Pinpoint the cell where the given text exists, returning its (x, y) midpoint coordinate. 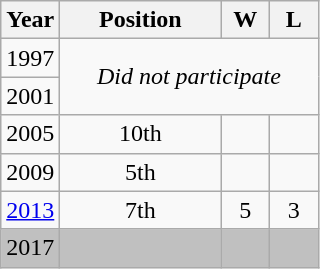
W (246, 20)
7th (140, 210)
L (294, 20)
2017 (30, 248)
Year (30, 20)
Did not participate (189, 77)
2001 (30, 96)
3 (294, 210)
2013 (30, 210)
1997 (30, 58)
2009 (30, 172)
Position (140, 20)
5th (140, 172)
2005 (30, 134)
10th (140, 134)
5 (246, 210)
